From the cell containing the given text, extract its center point as [x, y] coordinate. 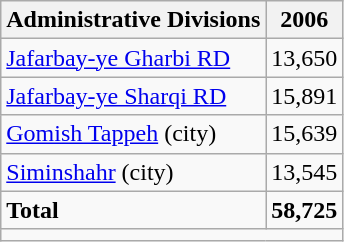
58,725 [304, 210]
Siminshahr (city) [134, 172]
15,891 [304, 96]
2006 [304, 20]
Administrative Divisions [134, 20]
Gomish Tappeh (city) [134, 134]
Jafarbay-ye Gharbi RD [134, 58]
Total [134, 210]
13,650 [304, 58]
15,639 [304, 134]
13,545 [304, 172]
Jafarbay-ye Sharqi RD [134, 96]
